Locate the cell with the specified text and output its (x, y) center coordinate. 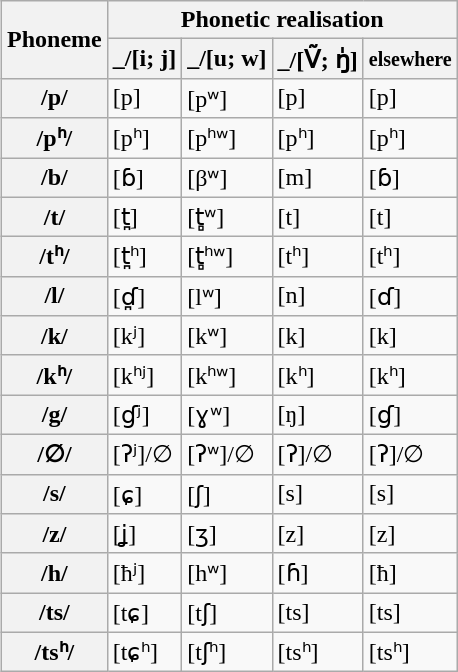
/s/ (55, 494)
[tɕʰ] (144, 652)
[ɕ] (144, 494)
Phoneme (55, 40)
[βʷ] (227, 178)
/∅/ (55, 454)
[ɠ] (410, 415)
_/[i; j] (144, 59)
[kʰʲ] (144, 375)
[ʒ] (227, 534)
[tʃ] (227, 613)
[t̪ʰ] (144, 257)
/k/ (55, 336)
/t/ (55, 217)
[t̻ʷ] (227, 217)
/tʰ/ (55, 257)
[ʝ] (144, 534)
[ɦ] (318, 573)
[ʃ] (227, 494)
elsewhere (410, 59)
[m] (318, 178)
[tʃʰ] (227, 652)
[pʰʷ] (227, 138)
[lʷ] (227, 296)
[ħ] (410, 573)
/ts/ (55, 613)
/p/ (55, 98)
[t̻ʰʷ] (227, 257)
/g/ (55, 415)
[ʔʲ]/∅ (144, 454)
/b/ (55, 178)
[ɗ] (410, 296)
/pʰ/ (55, 138)
Phonetic realisation (282, 20)
_/[u; w] (227, 59)
[n] (318, 296)
/l/ (55, 296)
[ɠʲ] (144, 415)
[ʔʷ]/∅ (227, 454)
[kʲ] (144, 336)
[ħʲ] (144, 573)
[ɗ̪] (144, 296)
[pʷ] (227, 98)
[t̪] (144, 217)
_/[Ṽ; ŋ̍] (318, 59)
[ŋ] (318, 415)
/kʰ/ (55, 375)
[kʷ] (227, 336)
/tsʰ/ (55, 652)
[hʷ] (227, 573)
/z/ (55, 534)
[ɣʷ] (227, 415)
[tɕ] (144, 613)
/h/ (55, 573)
[kʰʷ] (227, 375)
